Output the [x, y] coordinate of the center of the cell containing the given text.  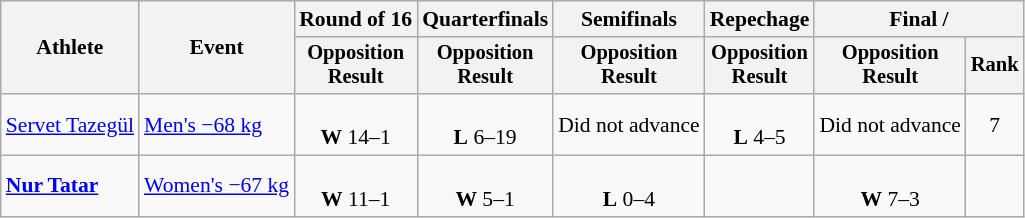
Repechage [760, 19]
7 [995, 124]
Rank [995, 66]
Quarterfinals [485, 19]
L 6–19 [485, 124]
Event [216, 48]
Round of 16 [356, 19]
W 5–1 [485, 186]
L 4–5 [760, 124]
Nur Tatar [70, 186]
Servet Tazegül [70, 124]
W 7–3 [890, 186]
L 0–4 [629, 186]
Men's −68 kg [216, 124]
Athlete [70, 48]
Women's −67 kg [216, 186]
W 14–1 [356, 124]
Semifinals [629, 19]
Final / [918, 19]
W 11–1 [356, 186]
